Output the [X, Y] coordinate of the center of the cell containing the given text.  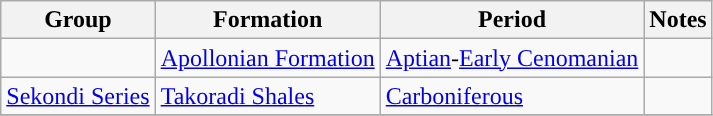
Formation [268, 20]
Group [78, 20]
Apollonian Formation [268, 58]
Notes [678, 20]
Sekondi Series [78, 96]
Period [512, 20]
Carboniferous [512, 96]
Aptian-Early Cenomanian [512, 58]
Takoradi Shales [268, 96]
